Determine the [X, Y] coordinate at the center of the cell enclosing the given text.  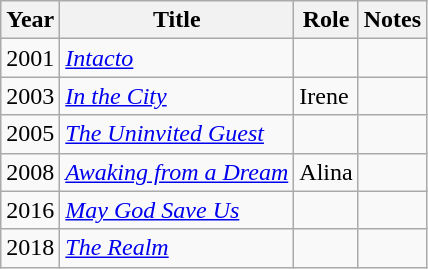
2018 [30, 248]
Role [326, 20]
2005 [30, 134]
The Realm [177, 248]
May God Save Us [177, 210]
The Uninvited Guest [177, 134]
Title [177, 20]
In the City [177, 96]
2003 [30, 96]
2001 [30, 58]
Alina [326, 172]
2016 [30, 210]
Intacto [177, 58]
Notes [392, 20]
Awaking from a Dream [177, 172]
Irene [326, 96]
Year [30, 20]
2008 [30, 172]
